Output the [x, y] coordinate of the center of the cell containing the given text.  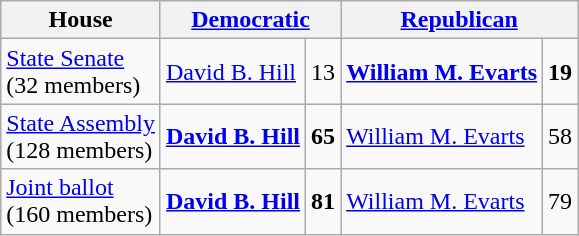
13 [324, 72]
65 [324, 136]
Joint ballot (160 members) [81, 202]
19 [560, 72]
Democratic [250, 20]
81 [324, 202]
58 [560, 136]
State Senate (32 members) [81, 72]
Republican [460, 20]
State Assembly (128 members) [81, 136]
79 [560, 202]
House [81, 20]
